Provide the (X, Y) coordinate of the cell's center where the given text is located.  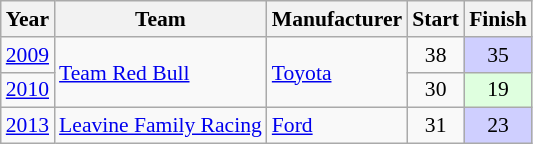
30 (436, 90)
Ford (337, 126)
23 (498, 126)
Manufacturer (337, 19)
2013 (28, 126)
Finish (498, 19)
31 (436, 126)
Leavine Family Racing (160, 126)
Team (160, 19)
Start (436, 19)
2009 (28, 55)
38 (436, 55)
Year (28, 19)
2010 (28, 90)
Toyota (337, 72)
19 (498, 90)
35 (498, 55)
Team Red Bull (160, 72)
